Identify which cell holds the provided text, then report its (x, y) central coordinate. 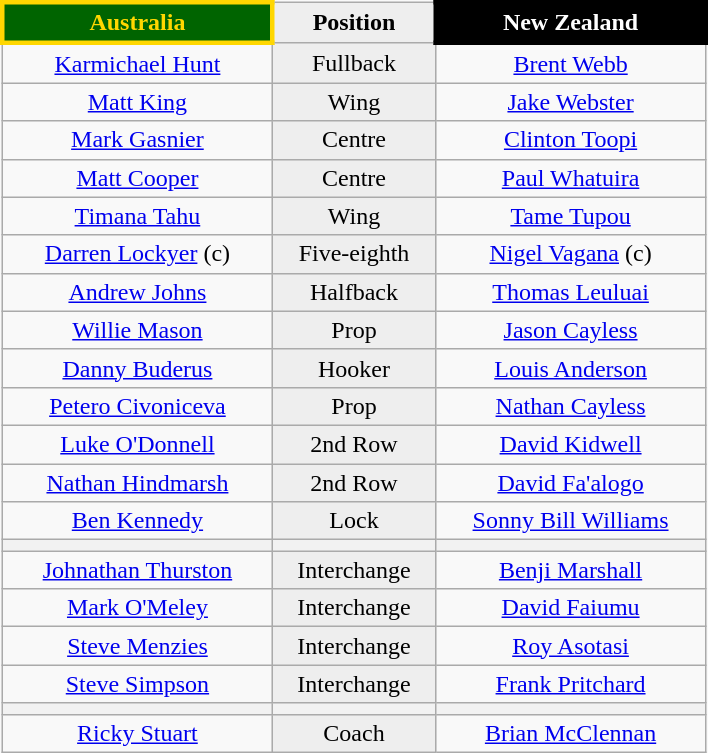
Louis Anderson (570, 368)
Ben Kennedy (138, 521)
Thomas Leuluai (570, 292)
Johnathan Thurston (138, 570)
Matt King (138, 102)
Paul Whatuira (570, 178)
Fullback (354, 63)
Lock (354, 521)
Willie Mason (138, 330)
Sonny Bill Williams (570, 521)
Jake Webster (570, 102)
Petero Civoniceva (138, 406)
Nigel Vagana (c) (570, 254)
Nathan Cayless (570, 406)
Position (354, 22)
David Kidwell (570, 444)
New Zealand (570, 22)
Darren Lockyer (c) (138, 254)
Andrew Johns (138, 292)
Nathan Hindmarsh (138, 483)
Ricky Stuart (138, 733)
David Faiumu (570, 608)
Brent Webb (570, 63)
Frank Pritchard (570, 684)
Tame Tupou (570, 216)
Danny Buderus (138, 368)
Matt Cooper (138, 178)
Steve Simpson (138, 684)
Mark Gasnier (138, 140)
Five-eighth (354, 254)
Timana Tahu (138, 216)
Jason Cayless (570, 330)
Roy Asotasi (570, 646)
Benji Marshall (570, 570)
Hooker (354, 368)
Halfback (354, 292)
Coach (354, 733)
David Fa'alogo (570, 483)
Steve Menzies (138, 646)
Clinton Toopi (570, 140)
Karmichael Hunt (138, 63)
Mark O'Meley (138, 608)
Australia (138, 22)
Brian McClennan (570, 733)
Luke O'Donnell (138, 444)
